Find where the given text appears and provide that cell's center as (X, Y) coordinate. 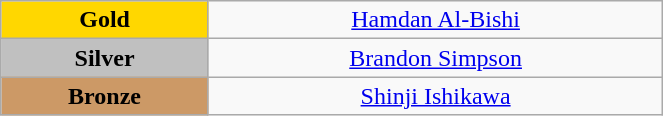
Hamdan Al-Bishi (435, 20)
Brandon Simpson (435, 58)
Gold (105, 20)
Bronze (105, 96)
Silver (105, 58)
Shinji Ishikawa (435, 96)
